Search for the cell housing the specified text and yield its (x, y) center coordinate. 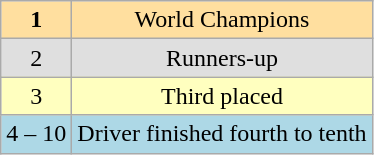
4 – 10 (36, 134)
1 (36, 20)
Runners-up (222, 58)
World Champions (222, 20)
Third placed (222, 96)
Driver finished fourth to tenth (222, 134)
3 (36, 96)
2 (36, 58)
